For the text-containing cell, return its midpoint in [x, y] coordinate format. 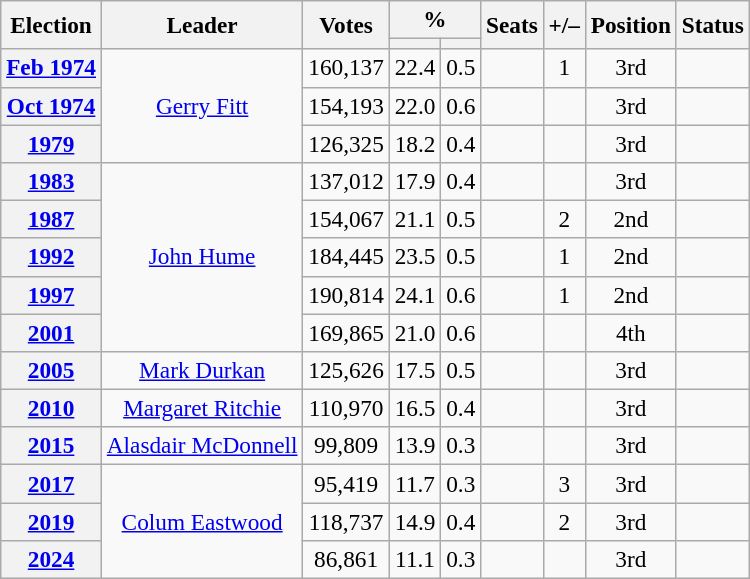
2010 [52, 408]
% [434, 19]
86,861 [346, 559]
99,809 [346, 446]
169,865 [346, 332]
2005 [52, 370]
1992 [52, 257]
+/– [564, 24]
1979 [52, 143]
16.5 [415, 408]
Margaret Ritchie [202, 408]
Votes [346, 24]
14.9 [415, 521]
184,445 [346, 257]
1983 [52, 181]
Position [630, 24]
Mark Durkan [202, 370]
John Hume [202, 256]
24.1 [415, 295]
Seats [512, 24]
23.5 [415, 257]
160,137 [346, 68]
154,067 [346, 219]
2001 [52, 332]
Leader [202, 24]
Status [712, 24]
Alasdair McDonnell [202, 446]
1987 [52, 219]
21.1 [415, 219]
Colum Eastwood [202, 520]
21.0 [415, 332]
137,012 [346, 181]
11.7 [415, 483]
22.4 [415, 68]
3 [564, 483]
18.2 [415, 143]
110,970 [346, 408]
Oct 1974 [52, 106]
118,737 [346, 521]
126,325 [346, 143]
13.9 [415, 446]
1997 [52, 295]
95,419 [346, 483]
190,814 [346, 295]
154,193 [346, 106]
4th [630, 332]
11.1 [415, 559]
2019 [52, 521]
22.0 [415, 106]
Feb 1974 [52, 68]
2015 [52, 446]
2017 [52, 483]
2024 [52, 559]
17.9 [415, 181]
125,626 [346, 370]
Gerry Fitt [202, 106]
Election [52, 24]
17.5 [415, 370]
